Locate the cell with the specified text and output its [X, Y] center coordinate. 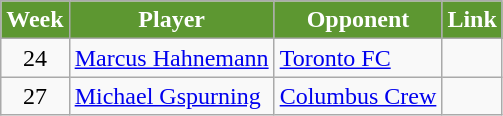
Week [35, 20]
Michael Gspurning [172, 96]
Player [172, 20]
Toronto FC [358, 58]
Opponent [358, 20]
24 [35, 58]
Columbus Crew [358, 96]
Marcus Hahnemann [172, 58]
Link [472, 20]
27 [35, 96]
